Provide the (X, Y) coordinate of the cell's center where the given text is located.  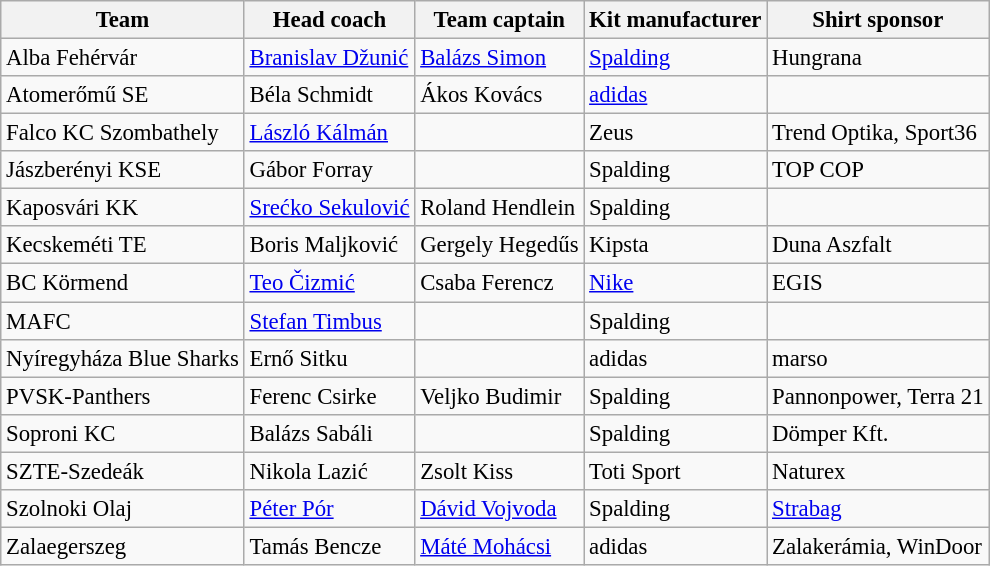
Dávid Vojvoda (500, 509)
Zalakerámia, WinDoor (878, 546)
Veljko Budimir (500, 396)
Ernő Sitku (330, 358)
Máté Mohácsi (500, 546)
Péter Pór (330, 509)
EGIS (878, 283)
Balázs Simon (500, 58)
Nikola Lazić (330, 471)
Kipsta (676, 245)
Atomerőmű SE (122, 95)
Nike (676, 283)
Kit manufacturer (676, 20)
Kaposvári KK (122, 208)
Srećko Sekulović (330, 208)
Csaba Ferencz (500, 283)
Shirt sponsor (878, 20)
László Kálmán (330, 133)
Stefan Timbus (330, 321)
Naturex (878, 471)
Roland Hendlein (500, 208)
Nyíregyháza Blue Sharks (122, 358)
Soproni KC (122, 433)
Ferenc Csirke (330, 396)
Szolnoki Olaj (122, 509)
Boris Maljković (330, 245)
Dömper Kft. (878, 433)
Hungrana (878, 58)
Tamás Bencze (330, 546)
Jászberényi KSE (122, 170)
Zeus (676, 133)
Teo Čizmić (330, 283)
Team (122, 20)
Zsolt Kiss (500, 471)
marso (878, 358)
PVSK-Panthers (122, 396)
Head coach (330, 20)
Strabag (878, 509)
Team captain (500, 20)
Branislav Džunić (330, 58)
Duna Aszfalt (878, 245)
TOP COP (878, 170)
Béla Schmidt (330, 95)
Ákos Kovács (500, 95)
Gábor Forray (330, 170)
Pannonpower, Terra 21 (878, 396)
Gergely Hegedűs (500, 245)
MAFC (122, 321)
BC Körmend (122, 283)
Trend Optika, Sport36 (878, 133)
Zalaegerszeg (122, 546)
Alba Fehérvár (122, 58)
Balázs Sabáli (330, 433)
SZTE-Szedeák (122, 471)
Toti Sport (676, 471)
Falco KC Szombathely (122, 133)
Kecskeméti TE (122, 245)
